Provide the (x, y) coordinate of the cell's center where the given text is located.  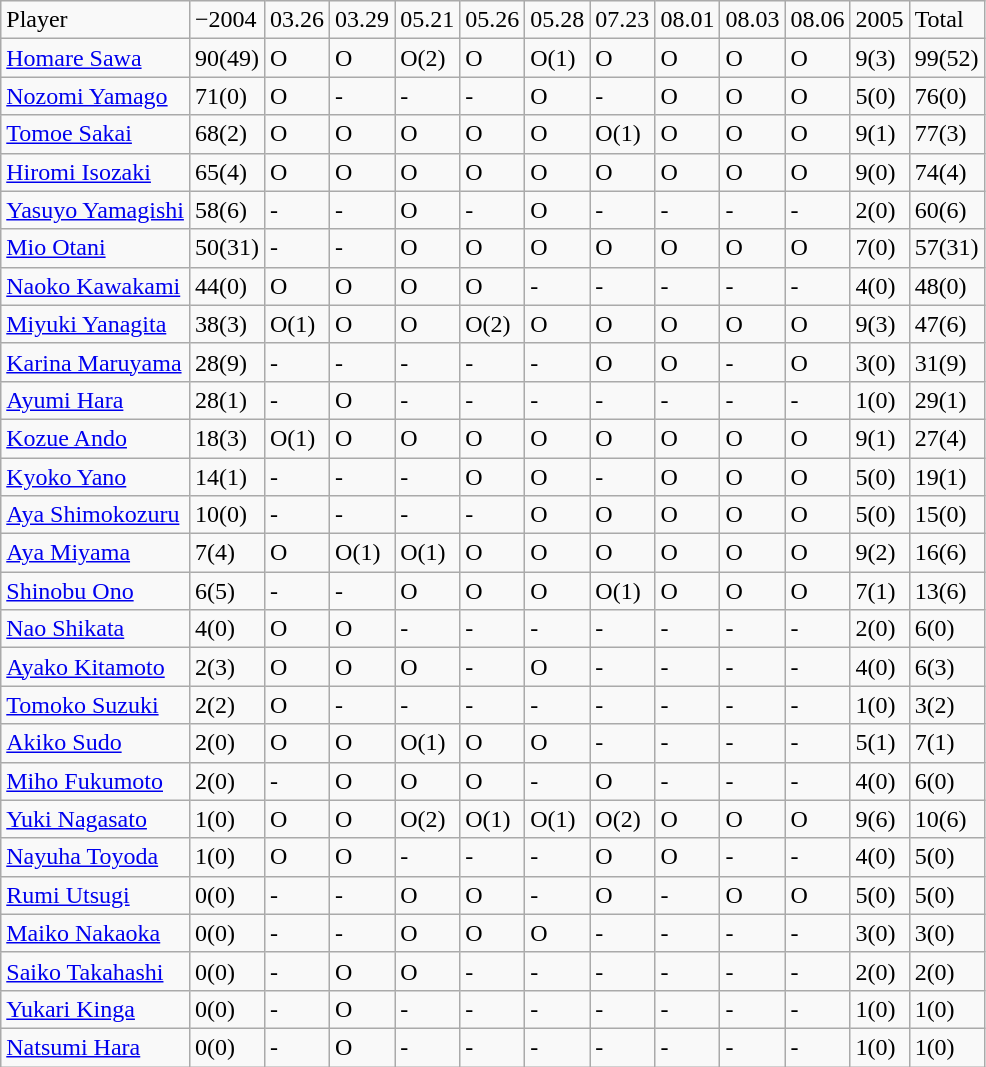
15(0) (946, 515)
Miyuki Yanagita (96, 324)
Nayuha Toyoda (96, 857)
60(6) (946, 210)
Saiko Takahashi (96, 971)
76(0) (946, 96)
Maiko Nakaoka (96, 933)
Yasuyo Yamagishi (96, 210)
77(3) (946, 134)
Aya Miyama (96, 553)
Player (96, 20)
6(5) (226, 591)
Aya Shimokozuru (96, 515)
68(2) (226, 134)
9(0) (880, 172)
Miho Fukumoto (96, 781)
44(0) (226, 286)
Nozomi Yamago (96, 96)
Natsumi Hara (96, 1047)
05.21 (428, 20)
Ayako Kitamoto (96, 667)
10(6) (946, 819)
18(3) (226, 438)
Yukari Kinga (96, 1009)
9(6) (880, 819)
31(9) (946, 362)
99(52) (946, 58)
9(2) (880, 553)
Karina Maruyama (96, 362)
7(0) (880, 248)
Rumi Utsugi (96, 895)
Tomoko Suzuki (96, 705)
7(4) (226, 553)
14(1) (226, 477)
Kyoko Yano (96, 477)
28(1) (226, 400)
5(1) (880, 743)
48(0) (946, 286)
28(9) (226, 362)
Kozue Ando (96, 438)
−2004 (226, 20)
Nao Shikata (96, 629)
08.01 (688, 20)
74(4) (946, 172)
10(0) (226, 515)
71(0) (226, 96)
2005 (880, 20)
90(49) (226, 58)
29(1) (946, 400)
Mio Otani (96, 248)
Ayumi Hara (96, 400)
Total (946, 20)
50(31) (226, 248)
03.29 (362, 20)
47(6) (946, 324)
08.03 (752, 20)
03.26 (296, 20)
Tomoe Sakai (96, 134)
Yuki Nagasato (96, 819)
58(6) (226, 210)
6(3) (946, 667)
Shinobu Ono (96, 591)
3(2) (946, 705)
13(6) (946, 591)
Hiromi Isozaki (96, 172)
27(4) (946, 438)
57(31) (946, 248)
38(3) (226, 324)
65(4) (226, 172)
2(2) (226, 705)
Homare Sawa (96, 58)
08.06 (818, 20)
05.28 (558, 20)
2(3) (226, 667)
Naoko Kawakami (96, 286)
16(6) (946, 553)
19(1) (946, 477)
07.23 (622, 20)
Akiko Sudo (96, 743)
05.26 (492, 20)
